For the text-containing cell, return its midpoint in [x, y] coordinate format. 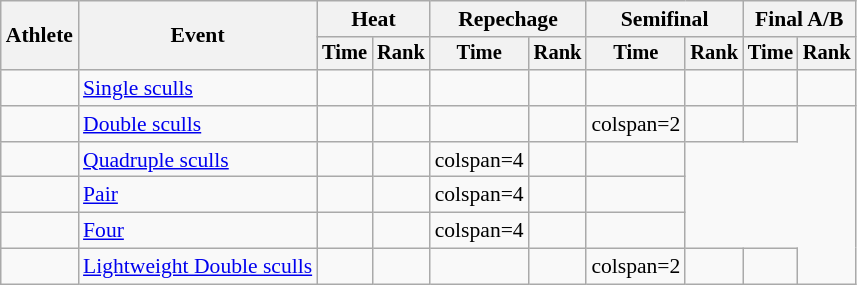
Final A/B [799, 19]
Semifinal [664, 19]
Repechage [508, 19]
Heat [373, 19]
Single sculls [198, 88]
Double sculls [198, 124]
Event [198, 36]
Quadruple sculls [198, 160]
Athlete [40, 36]
Four [198, 231]
Lightweight Double sculls [198, 267]
Pair [198, 195]
